Locate the cell with the specified text and output its [x, y] center coordinate. 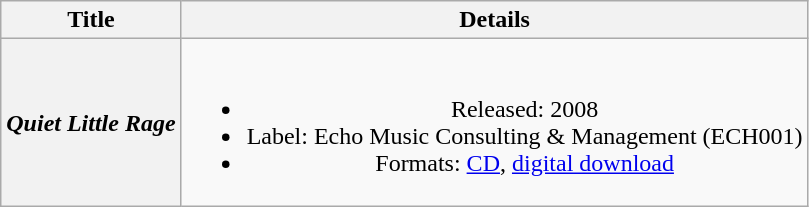
Details [494, 20]
Quiet Little Rage [91, 122]
Released: 2008Label: Echo Music Consulting & Management (ECH001)Formats: CD, digital download [494, 122]
Title [91, 20]
